Extract the (X, Y) coordinate from the center of the cell holding the provided text.  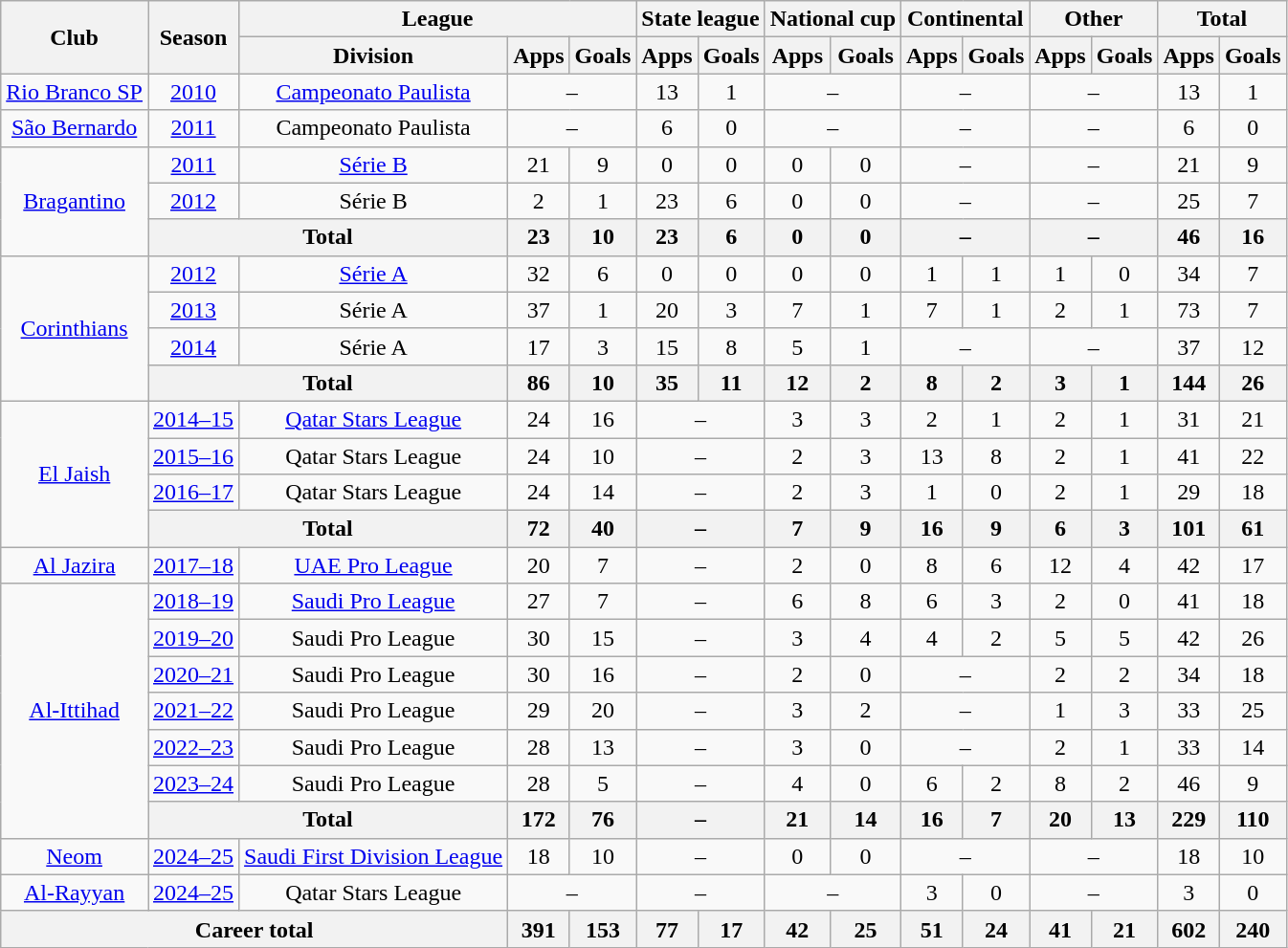
2014 (193, 346)
40 (603, 529)
National cup (833, 19)
51 (932, 929)
2021–22 (193, 711)
Division (373, 55)
2014–15 (193, 419)
Continental (966, 19)
61 (1253, 529)
2015–16 (193, 456)
Career total (255, 929)
São Bernardo (75, 128)
35 (667, 383)
League (438, 19)
2023–24 (193, 783)
2018–19 (193, 602)
2013 (193, 310)
11 (731, 383)
27 (539, 602)
22 (1253, 456)
2019–20 (193, 638)
2022–23 (193, 747)
2017–18 (193, 565)
El Jaish (75, 474)
229 (1188, 820)
Al Jazira (75, 565)
2020–21 (193, 674)
391 (539, 929)
2016–17 (193, 493)
2010 (193, 92)
Al-Ittihad (75, 711)
Saudi First Division League (373, 856)
72 (539, 529)
76 (603, 820)
144 (1188, 383)
86 (539, 383)
State league (700, 19)
Corinthians (75, 328)
153 (603, 929)
Rio Branco SP (75, 92)
110 (1253, 820)
32 (539, 274)
Al-Rayyan (75, 893)
240 (1253, 929)
Season (193, 37)
172 (539, 820)
77 (667, 929)
31 (1188, 419)
Club (75, 37)
Other (1094, 19)
101 (1188, 529)
Neom (75, 856)
Bragantino (75, 201)
73 (1188, 310)
602 (1188, 929)
UAE Pro League (373, 565)
